Search for the cell housing the specified text and yield its [X, Y] center coordinate. 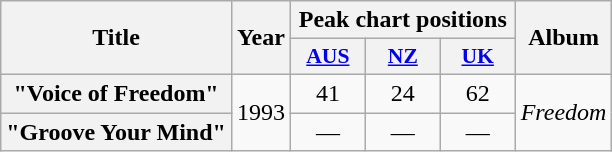
62 [478, 93]
Peak chart positions [402, 20]
"Groove Your Mind" [116, 131]
NZ [402, 57]
Title [116, 38]
41 [328, 93]
"Voice of Freedom" [116, 93]
Album [564, 38]
AUS [328, 57]
Freedom [564, 112]
1993 [260, 112]
24 [402, 93]
UK [478, 57]
Year [260, 38]
